Output the [X, Y] coordinate of the center of the cell containing the given text.  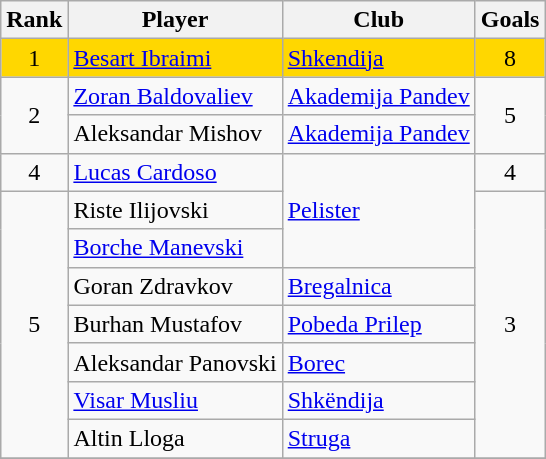
3 [510, 324]
Riste Ilijovski [175, 210]
Rank [34, 20]
Burhan Mustafov [175, 324]
Zoran Baldovaliev [175, 96]
Club [378, 20]
8 [510, 58]
Bregalnica [378, 286]
Player [175, 20]
Pelister [378, 210]
2 [34, 115]
Lucas Cardoso [175, 172]
1 [34, 58]
Shkendija [378, 58]
Aleksandar Mishov [175, 134]
Goran Zdravkov [175, 286]
Visar Musliu [175, 400]
Altin Lloga [175, 438]
Shkëndija [378, 400]
Struga [378, 438]
Borec [378, 362]
Borche Manevski [175, 248]
Pobeda Prilep [378, 324]
Goals [510, 20]
Aleksandar Panovski [175, 362]
Besart Ibraimi [175, 58]
